Return (x, y) of the center of cell containing provided text 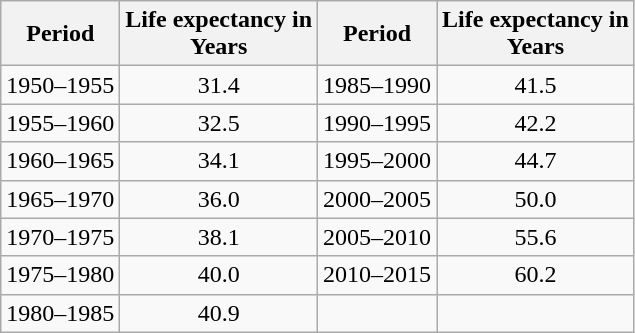
50.0 (536, 199)
1950–1955 (60, 85)
1955–1960 (60, 123)
41.5 (536, 85)
44.7 (536, 161)
38.1 (219, 237)
1965–1970 (60, 199)
40.0 (219, 275)
34.1 (219, 161)
31.4 (219, 85)
1990–1995 (378, 123)
1980–1985 (60, 313)
1995–2000 (378, 161)
1970–1975 (60, 237)
60.2 (536, 275)
42.2 (536, 123)
1975–1980 (60, 275)
40.9 (219, 313)
2010–2015 (378, 275)
55.6 (536, 237)
36.0 (219, 199)
1985–1990 (378, 85)
32.5 (219, 123)
1960–1965 (60, 161)
2005–2010 (378, 237)
2000–2005 (378, 199)
